Output the (x, y) coordinate of the center of the cell containing the given text.  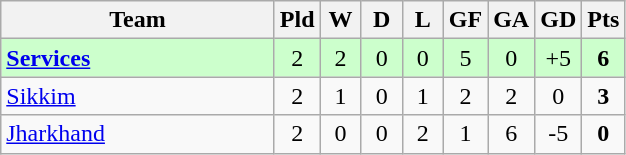
Jharkhand (138, 134)
Sikkim (138, 96)
Pts (604, 20)
GD (558, 20)
D (382, 20)
GF (465, 20)
Team (138, 20)
5 (465, 58)
Pld (297, 20)
Services (138, 58)
W (340, 20)
GA (512, 20)
+5 (558, 58)
L (422, 20)
-5 (558, 134)
3 (604, 96)
